Search for the cell housing the specified text and yield its [x, y] center coordinate. 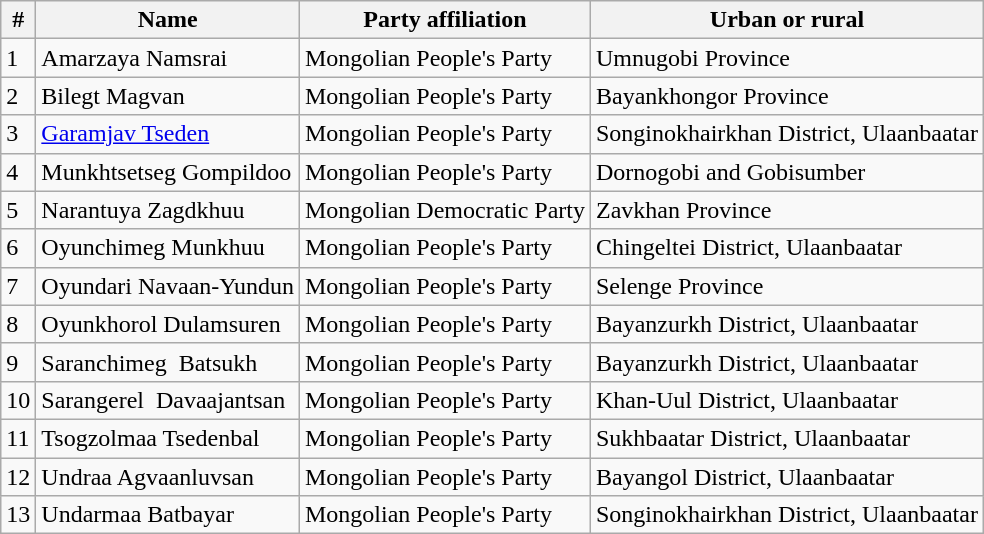
Saranchimeg Batsukh [168, 362]
Sarangerel Davaajantsan [168, 400]
Munkhtsetseg Gompildoo [168, 172]
1 [18, 58]
11 [18, 438]
12 [18, 477]
Urban or rural [786, 20]
Zavkhan Province [786, 210]
Oyunchimeg Munkhuu [168, 248]
9 [18, 362]
Tsogzolmaa Tsedenbal [168, 438]
Undarmaa Batbayar [168, 515]
Bayankhongor Province [786, 96]
Mongolian Democratic Party [444, 210]
7 [18, 286]
Umnugobi Province [786, 58]
Dornogobi and Gobisumber [786, 172]
5 [18, 210]
Sukhbaatar District, Ulaanbaatar [786, 438]
4 [18, 172]
Narantuya Zagdkhuu [168, 210]
Amarzaya Namsrai [168, 58]
Oyunkhorol Dulamsuren [168, 324]
Oyundari Navaan-Yundun [168, 286]
Party affiliation [444, 20]
8 [18, 324]
13 [18, 515]
Garamjav Tseden [168, 134]
6 [18, 248]
# [18, 20]
Undraa Agvaanluvsan [168, 477]
Name [168, 20]
Bayangol District, Ulaanbaatar [786, 477]
10 [18, 400]
Khan-Uul District, Ulaanbaatar [786, 400]
3 [18, 134]
Selenge Province [786, 286]
Bilegt Magvan [168, 96]
Chingeltei District, Ulaanbaatar [786, 248]
2 [18, 96]
